For the text-containing cell, return its midpoint in (X, Y) coordinate format. 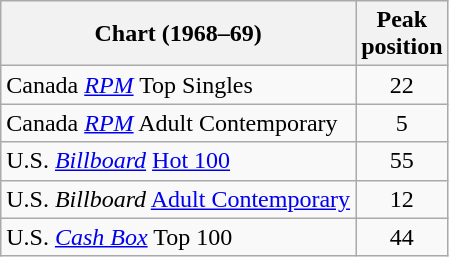
Peakposition (402, 34)
U.S. Cash Box Top 100 (178, 237)
Chart (1968–69) (178, 34)
U.S. Billboard Hot 100 (178, 161)
5 (402, 123)
12 (402, 199)
22 (402, 85)
Canada RPM Adult Contemporary (178, 123)
U.S. Billboard Adult Contemporary (178, 199)
44 (402, 237)
Canada RPM Top Singles (178, 85)
55 (402, 161)
